Capture the cell that displays the provided text and extract its (X, Y) central coordinate. 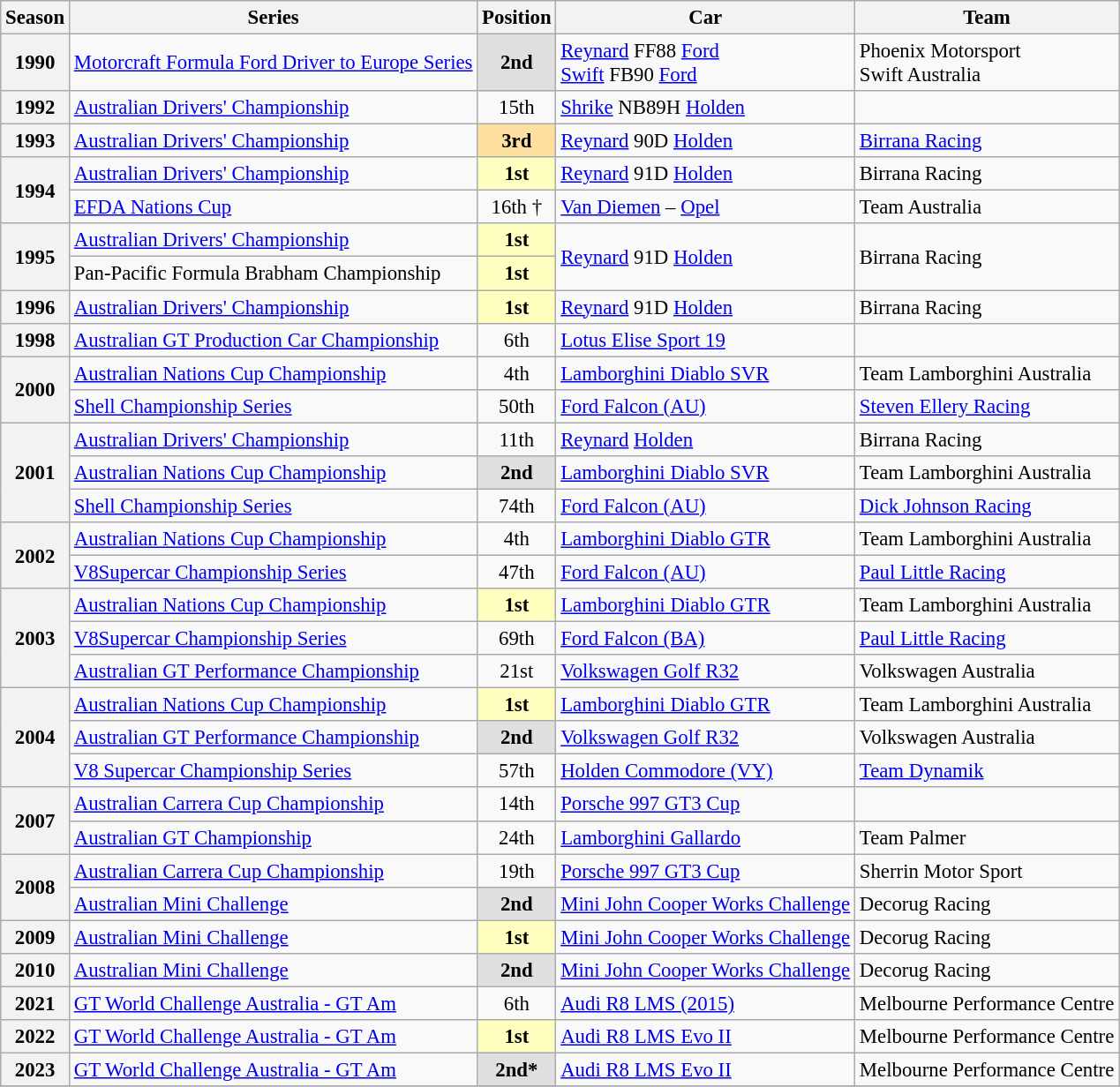
47th (517, 572)
Van Diemen – Opel (706, 207)
Team (987, 18)
2021 (35, 1003)
14th (517, 805)
11th (517, 439)
Pan-Pacific Formula Brabham Championship (273, 274)
3rd (517, 141)
Australian GT Championship (273, 837)
69th (517, 639)
EFDA Nations Cup (273, 207)
1995 (35, 258)
16th † (517, 207)
2007 (35, 821)
2023 (35, 1069)
50th (517, 406)
21st (517, 671)
57th (517, 771)
Shrike NB89H Holden (706, 108)
Series (273, 18)
Reynard Holden (706, 439)
V8 Supercar Championship Series (273, 771)
Season (35, 18)
1993 (35, 141)
Reynard FF88 Ford Swift FB90 Ford (706, 64)
Phoenix MotorsportSwift Australia (987, 64)
Sherrin Motor Sport (987, 871)
Australian GT Production Car Championship (273, 340)
19th (517, 871)
Motorcraft Formula Ford Driver to Europe Series (273, 64)
2004 (35, 738)
Reynard 90D Holden (706, 141)
1996 (35, 307)
Lamborghini Gallardo (706, 837)
1994 (35, 191)
2003 (35, 639)
2001 (35, 473)
Team Australia (987, 207)
2008 (35, 888)
2000 (35, 390)
Car (706, 18)
2002 (35, 556)
Team Palmer (987, 837)
Dick Johnson Racing (987, 506)
1992 (35, 108)
2009 (35, 937)
Team Dynamik (987, 771)
Holden Commodore (VY) (706, 771)
1998 (35, 340)
74th (517, 506)
24th (517, 837)
Ford Falcon (BA) (706, 639)
2nd* (517, 1069)
Position (517, 18)
1990 (35, 64)
Lotus Elise Sport 19 (706, 340)
2010 (35, 971)
2022 (35, 1037)
Steven Ellery Racing (987, 406)
15th (517, 108)
Audi R8 LMS (2015) (706, 1003)
